Find where the given text appears and provide that cell's center as (x, y) coordinate. 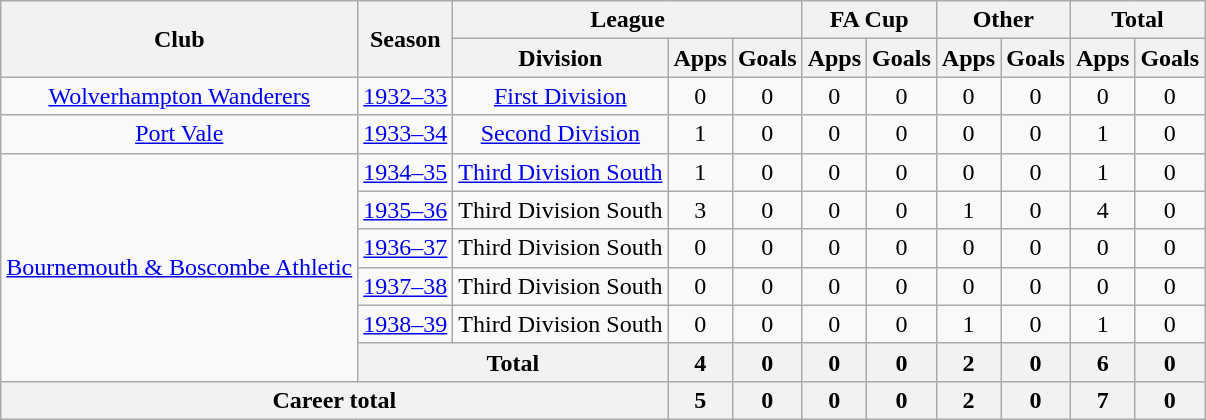
Division (560, 58)
Club (180, 39)
1933–34 (406, 134)
1937–38 (406, 286)
Port Vale (180, 134)
Season (406, 39)
7 (1102, 400)
1932–33 (406, 96)
Bournemouth & Boscombe Athletic (180, 267)
FA Cup (869, 20)
Wolverhampton Wanderers (180, 96)
1934–35 (406, 172)
Second Division (560, 134)
League (628, 20)
1938–39 (406, 324)
6 (1102, 362)
1936–37 (406, 248)
Other (1003, 20)
5 (700, 400)
1935–36 (406, 210)
3 (700, 210)
Career total (334, 400)
First Division (560, 96)
